Locate the cell with the specified text and output its [X, Y] center coordinate. 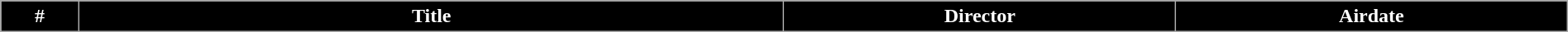
Airdate [1372, 16]
Title [432, 16]
Director [980, 16]
# [40, 16]
